Provide the (x, y) coordinate of the cell's center where the given text is located.  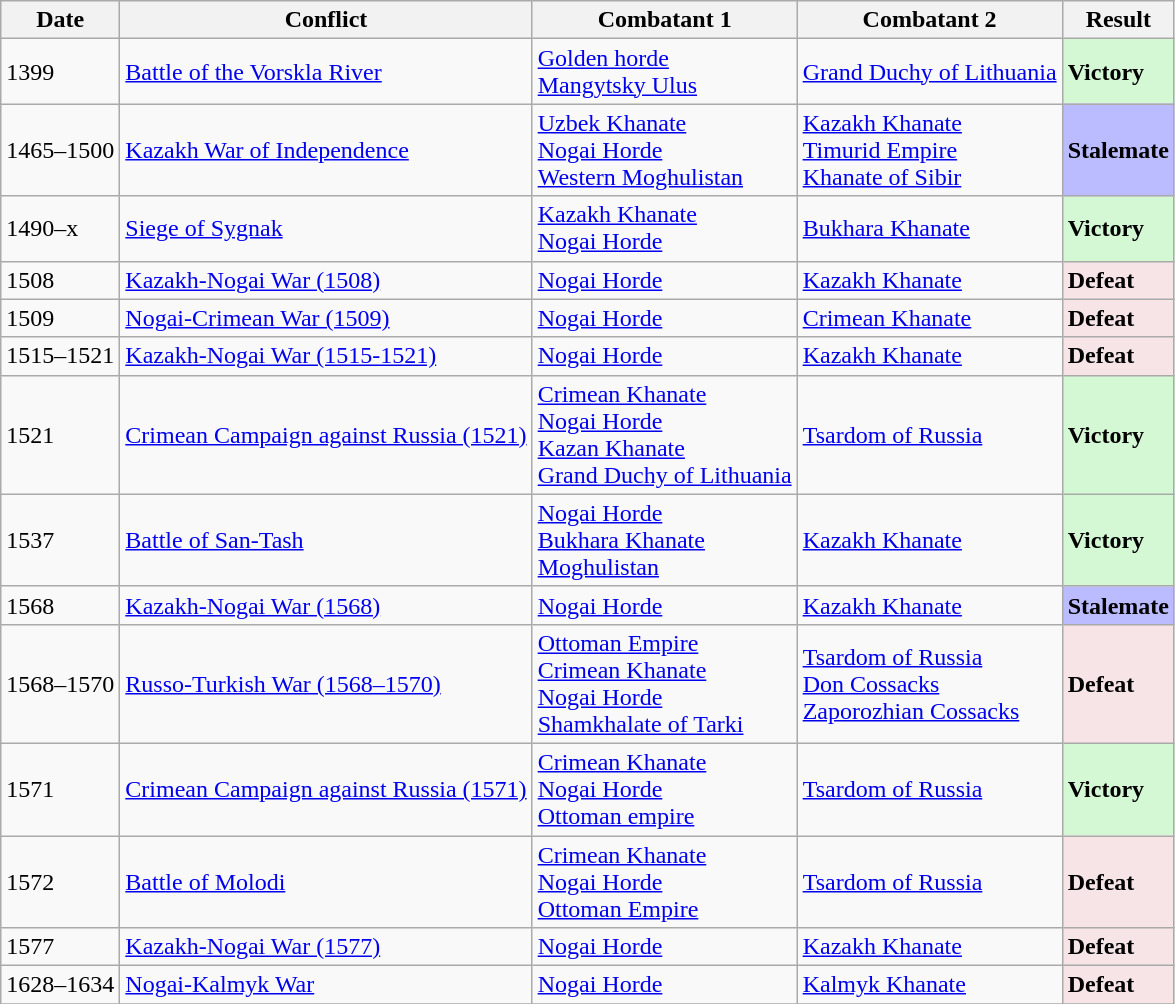
1568–1570 (60, 684)
Russo-Turkish War (1568–1570) (326, 684)
1509 (60, 318)
1572 (60, 882)
Battle of the Vorskla River (326, 72)
Kazakh-Nogai War (1508) (326, 280)
1490–x (60, 228)
1537 (60, 540)
Tsardom of Russia Don Cossacks Zaporozhian Cossacks (930, 684)
1568 (60, 605)
1465–1500 (60, 150)
Battle of San-Tash (326, 540)
Combatant 1 (664, 20)
Grand Duchy of Lithuania (930, 72)
Bukhara Khanate (930, 228)
Crimean Khanate (930, 318)
Crimean Khanate Nogai Horde Ottoman Empire (664, 882)
1508 (60, 280)
Crimean Khanate Nogai HordeKazan KhanateGrand Duchy of Lithuania (664, 434)
Uzbek Khanate Nogai Horde Western Moghulistan (664, 150)
1515–1521 (60, 356)
Battle of Molodi (326, 882)
Ottoman Empire Crimean Khanate Nogai Horde Shamkhalate of Tarki (664, 684)
Siege of Sygnak (326, 228)
Golden horde Mangytsky Ulus (664, 72)
Result (1118, 20)
1399 (60, 72)
Kazakh-Nogai War (1568) (326, 605)
Kazakh-Nogai War (1515-1521) (326, 356)
Nogai HordeBukhara Khanate Moghulistan (664, 540)
Kalmyk Khanate (930, 985)
1628–1634 (60, 985)
1521 (60, 434)
Combatant 2 (930, 20)
1577 (60, 947)
Crimean Campaign against Russia (1521) (326, 434)
Conflict (326, 20)
Kazakh-Nogai War (1577) (326, 947)
Kazakh War of Independence (326, 150)
Date (60, 20)
Nogai-Kalmyk War (326, 985)
Crimean KhanateNogai Horde Ottoman empire (664, 789)
Kazakh Khanate Timurid EmpireKhanate of Sibir (930, 150)
Kazakh Khanate Nogai Horde (664, 228)
Crimean Campaign against Russia (1571) (326, 789)
Nogai-Crimean War (1509) (326, 318)
1571 (60, 789)
